For the text-containing cell, return its midpoint in (x, y) coordinate format. 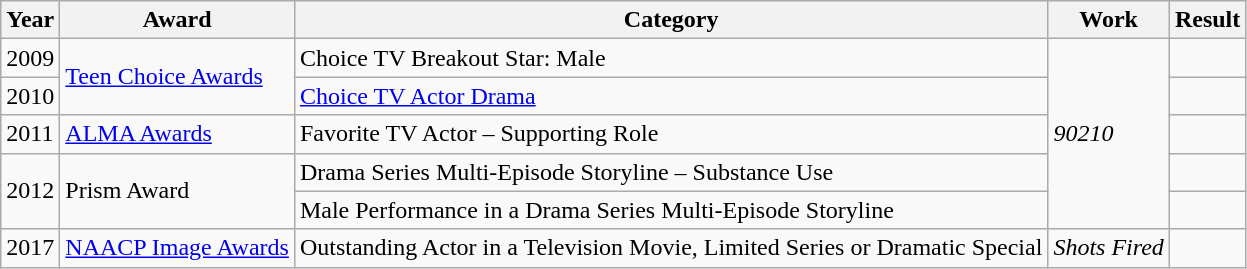
Favorite TV Actor – Supporting Role (670, 134)
2011 (30, 134)
NAACP Image Awards (178, 248)
2010 (30, 96)
Category (670, 20)
2017 (30, 248)
Shots Fired (1109, 248)
Year (30, 20)
2012 (30, 191)
90210 (1109, 134)
Award (178, 20)
Prism Award (178, 191)
Result (1207, 20)
2009 (30, 58)
ALMA Awards (178, 134)
Choice TV Actor Drama (670, 96)
Teen Choice Awards (178, 77)
Drama Series Multi-Episode Storyline – Substance Use (670, 172)
Choice TV Breakout Star: Male (670, 58)
Male Performance in a Drama Series Multi-Episode Storyline (670, 210)
Work (1109, 20)
Outstanding Actor in a Television Movie, Limited Series or Dramatic Special (670, 248)
